Find where the given text appears and provide that cell's center as [x, y] coordinate. 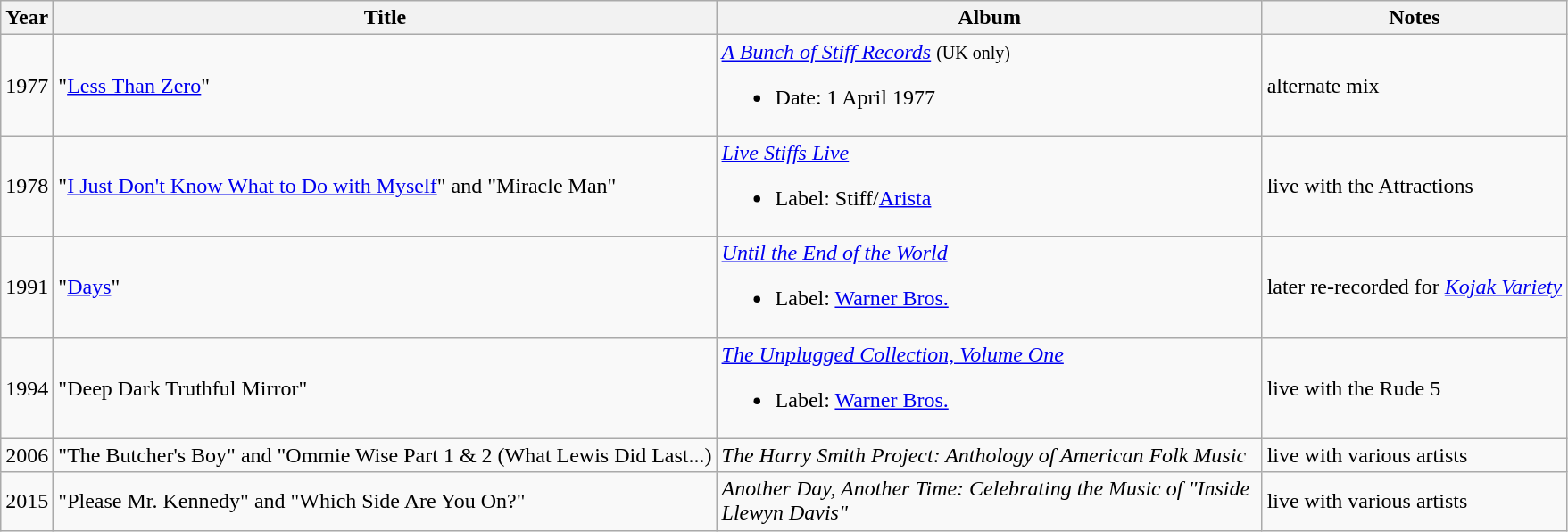
"The Butcher's Boy" and "Ommie Wise Part 1 & 2 (What Lewis Did Last...) [386, 455]
A Bunch of Stiff Records (UK only)Date: 1 April 1977 [989, 86]
Until the End of the WorldLabel: Warner Bros. [989, 287]
1991 [27, 287]
Album [989, 18]
Notes [1415, 18]
later re-recorded for Kojak Variety [1415, 287]
"Please Mr. Kennedy" and "Which Side Are You On?" [386, 502]
"I Just Don't Know What to Do with Myself" and "Miracle Man" [386, 186]
The Unplugged Collection, Volume OneLabel: Warner Bros. [989, 387]
"Deep Dark Truthful Mirror" [386, 387]
live with the Rude 5 [1415, 387]
Year [27, 18]
1994 [27, 387]
Another Day, Another Time: Celebrating the Music of "Inside Llewyn Davis" [989, 502]
The Harry Smith Project: Anthology of American Folk Music [989, 455]
alternate mix [1415, 86]
Title [386, 18]
1977 [27, 86]
Live Stiffs LiveLabel: Stiff/Arista [989, 186]
2015 [27, 502]
"Less Than Zero" [386, 86]
2006 [27, 455]
live with the Attractions [1415, 186]
"Days" [386, 287]
1978 [27, 186]
